Determine the [x, y] coordinate at the center of the cell enclosing the given text.  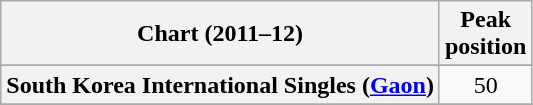
Peakposition [485, 34]
South Korea International Singles (Gaon) [220, 85]
50 [485, 85]
Chart (2011–12) [220, 34]
